Capture the cell that displays the provided text and extract its (X, Y) central coordinate. 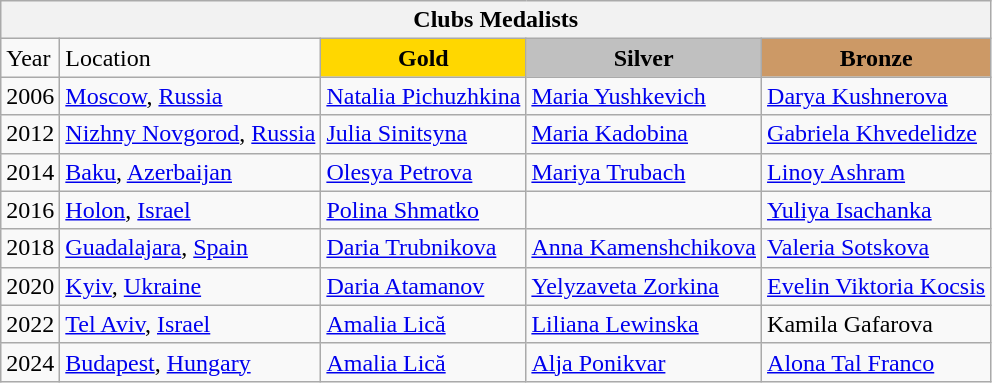
Daria Trubnikova (424, 248)
Alona Tal Franco (876, 362)
Tel Aviv, Israel (190, 324)
Bronze (876, 58)
Mariya Trubach (644, 172)
Liliana Lewinska (644, 324)
2022 (30, 324)
Maria Yushkevich (644, 96)
Baku, Azerbaijan (190, 172)
Nizhny Novgorod, Russia (190, 134)
Yuliya Isachanka (876, 210)
Evelin Viktoria Kocsis (876, 286)
2006 (30, 96)
Gold (424, 58)
Location (190, 58)
Valeria Sotskova (876, 248)
Daria Atamanov (424, 286)
Maria Kadobina (644, 134)
2012 (30, 134)
Linoy Ashram (876, 172)
2014 (30, 172)
Natalia Pichuzhkina (424, 96)
Kyiv, Ukraine (190, 286)
2016 (30, 210)
Kamila Gafarova (876, 324)
Julia Sinitsyna (424, 134)
Alja Ponikvar (644, 362)
Gabriela Khvedelidze (876, 134)
Moscow, Russia (190, 96)
Anna Kamenshchikova (644, 248)
Clubs Medalists (496, 20)
2024 (30, 362)
Silver (644, 58)
Guadalajara, Spain (190, 248)
Yelyzaveta Zorkina (644, 286)
Holon, Israel (190, 210)
Darya Kushnerova (876, 96)
Budapest, Hungary (190, 362)
Year (30, 58)
Polina Shmatko (424, 210)
Olesya Petrova (424, 172)
2020 (30, 286)
2018 (30, 248)
